Pinpoint the cell where the given text exists, returning its [X, Y] midpoint coordinate. 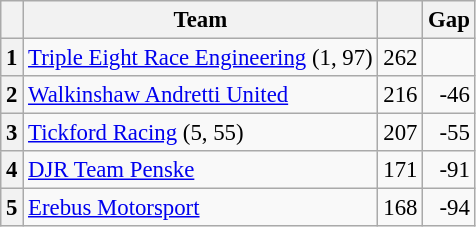
Triple Eight Race Engineering (1, 97) [200, 58]
Team [200, 20]
Erebus Motorsport [200, 208]
207 [400, 133]
168 [400, 208]
-91 [449, 170]
-55 [449, 133]
2 [12, 95]
4 [12, 170]
1 [12, 58]
Tickford Racing (5, 55) [200, 133]
-46 [449, 95]
262 [400, 58]
DJR Team Penske [200, 170]
3 [12, 133]
-94 [449, 208]
216 [400, 95]
Walkinshaw Andretti United [200, 95]
5 [12, 208]
171 [400, 170]
Gap [449, 20]
